Return (X, Y) of the center of cell containing provided text 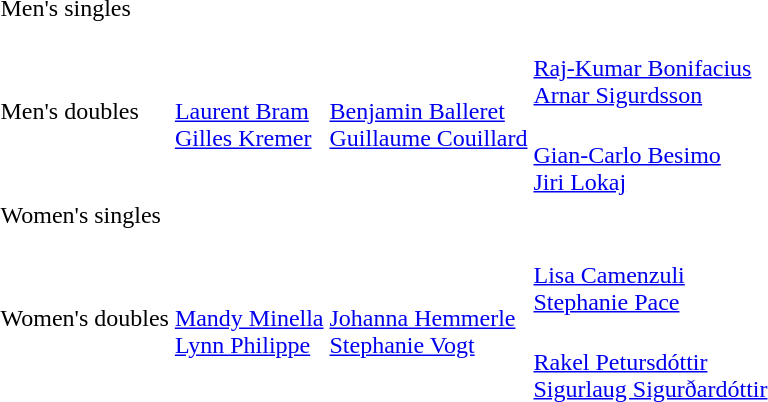
Benjamin BalleretGuillaume Couillard (428, 112)
Laurent BramGilles Kremer (249, 112)
